Search for the cell housing the specified text and yield its (X, Y) center coordinate. 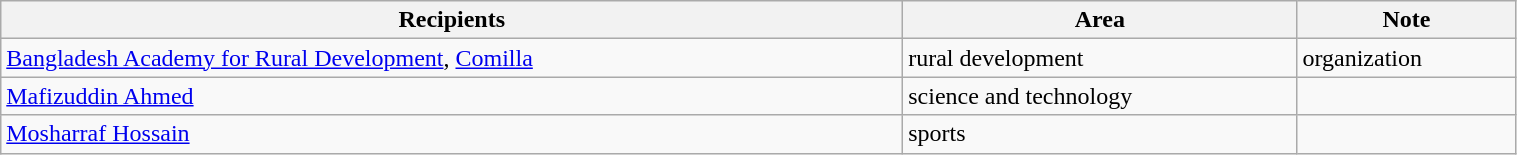
Area (1100, 20)
rural development (1100, 58)
Note (1406, 20)
Bangladesh Academy for Rural Development, Comilla (452, 58)
Mosharraf Hossain (452, 134)
Recipients (452, 20)
organization (1406, 58)
science and technology (1100, 96)
Mafizuddin Ahmed (452, 96)
sports (1100, 134)
